Find where the given text appears and provide that cell's center as (x, y) coordinate. 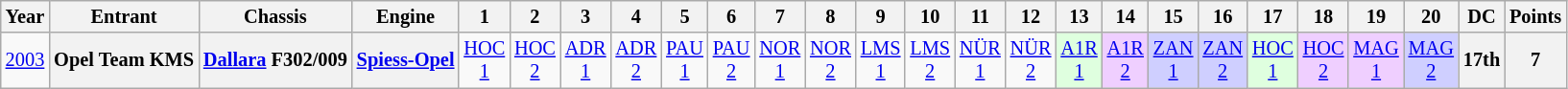
A1R1 (1079, 60)
8 (831, 16)
LMS2 (930, 60)
15 (1174, 16)
Chassis (275, 16)
PAU1 (685, 60)
3 (585, 16)
MAG1 (1376, 60)
2003 (25, 60)
19 (1376, 16)
10 (930, 16)
9 (881, 16)
14 (1126, 16)
Engine (406, 16)
NOR1 (779, 60)
17th (1482, 60)
16 (1223, 16)
Opel Team KMS (124, 60)
ADR2 (637, 60)
DC (1482, 16)
A1R2 (1126, 60)
12 (1031, 16)
18 (1324, 16)
Spiess-Opel (406, 60)
20 (1432, 16)
Points (1535, 16)
1 (484, 16)
NÜR2 (1031, 60)
Entrant (124, 16)
Dallara F302/009 (275, 60)
5 (685, 16)
13 (1079, 16)
PAU2 (731, 60)
ZAN2 (1223, 60)
MAG2 (1432, 60)
ADR1 (585, 60)
6 (731, 16)
LMS1 (881, 60)
NOR2 (831, 60)
17 (1272, 16)
2 (535, 16)
ZAN1 (1174, 60)
Year (25, 16)
4 (637, 16)
NÜR1 (981, 60)
11 (981, 16)
